Detect which cell encompasses the target text, then output its [X, Y] center coordinate. 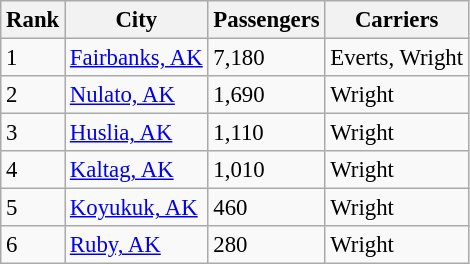
Nulato, AK [136, 95]
1 [33, 58]
Carriers [396, 20]
4 [33, 170]
Huslia, AK [136, 133]
Kaltag, AK [136, 170]
7,180 [266, 58]
1,690 [266, 95]
280 [266, 245]
Ruby, AK [136, 245]
1,010 [266, 170]
5 [33, 208]
Fairbanks, AK [136, 58]
2 [33, 95]
6 [33, 245]
Rank [33, 20]
Everts, Wright [396, 58]
1,110 [266, 133]
Koyukuk, AK [136, 208]
3 [33, 133]
Passengers [266, 20]
460 [266, 208]
City [136, 20]
